Return [x, y] of the center of cell containing provided text 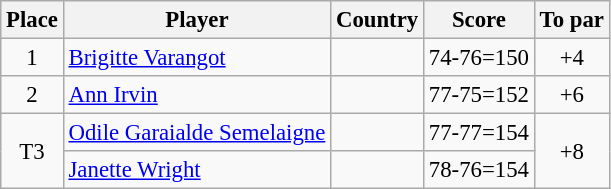
+6 [572, 95]
78-76=154 [480, 170]
T3 [32, 152]
Janette Wright [196, 170]
2 [32, 95]
Country [378, 20]
Place [32, 20]
+8 [572, 152]
Odile Garaialde Semelaigne [196, 133]
77-75=152 [480, 95]
Ann Irvin [196, 95]
74-76=150 [480, 58]
Player [196, 20]
Score [480, 20]
1 [32, 58]
To par [572, 20]
Brigitte Varangot [196, 58]
77-77=154 [480, 133]
+4 [572, 58]
